Detect which cell encompasses the target text, then output its (x, y) center coordinate. 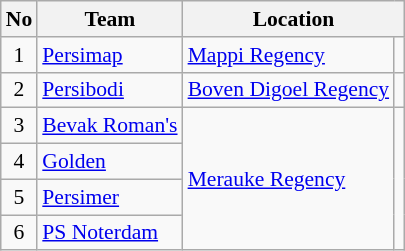
5 (20, 197)
Merauke Regency (289, 179)
Team (110, 19)
6 (20, 233)
PS Noterdam (110, 233)
Persimer (110, 197)
3 (20, 126)
Persibodi (110, 90)
1 (20, 55)
Golden (110, 162)
Boven Digoel Regency (289, 90)
2 (20, 90)
4 (20, 162)
No (20, 19)
Bevak Roman's (110, 126)
Persimap (110, 55)
Mappi Regency (289, 55)
Location (294, 19)
